Capture the cell that displays the provided text and extract its (X, Y) central coordinate. 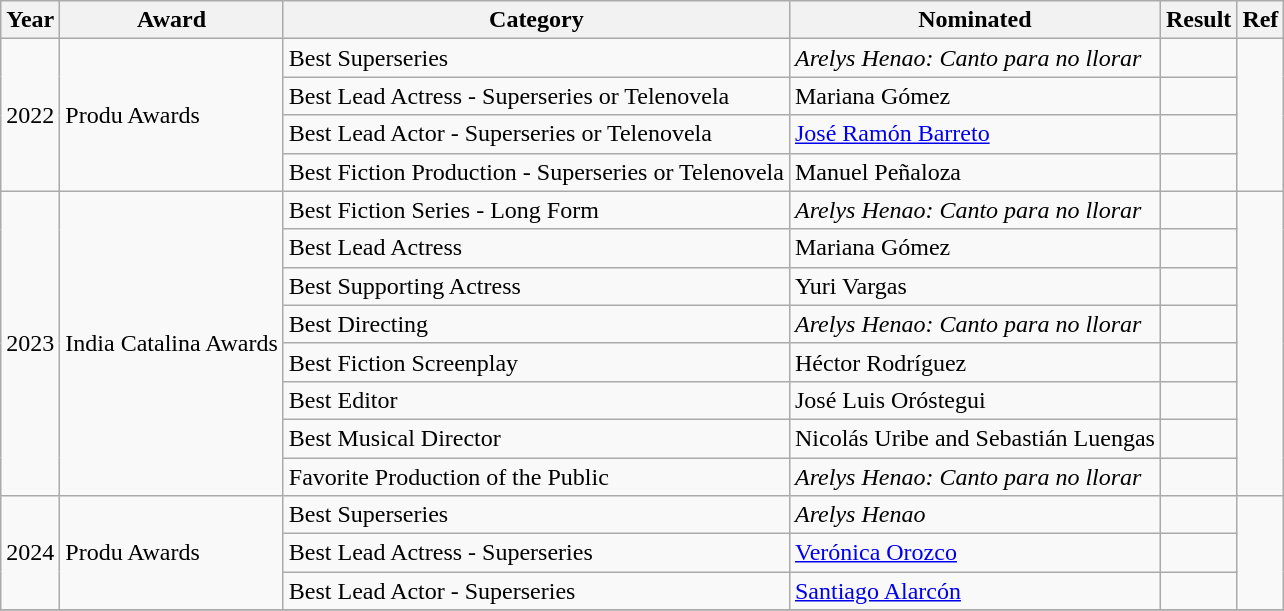
Manuel Peñaloza (974, 172)
Best Lead Actress - Superseries (536, 553)
India Catalina Awards (172, 343)
Best Lead Actor - Superseries or Telenovela (536, 134)
Best Directing (536, 324)
Best Editor (536, 400)
Best Fiction Production - Superseries or Telenovela (536, 172)
Result (1198, 20)
Best Lead Actor - Superseries (536, 591)
Arelys Henao (974, 515)
Yuri Vargas (974, 286)
José Ramón Barreto (974, 134)
Nominated (974, 20)
2023 (30, 343)
Award (172, 20)
Nicolás Uribe and Sebastián Luengas (974, 438)
Best Musical Director (536, 438)
2024 (30, 553)
2022 (30, 115)
Santiago Alarcón (974, 591)
Best Fiction Series - Long Form (536, 210)
Best Lead Actress (536, 248)
Héctor Rodríguez (974, 362)
Best Supporting Actress (536, 286)
Ref (1260, 20)
Best Lead Actress - Superseries or Telenovela (536, 96)
Year (30, 20)
Category (536, 20)
Favorite Production of the Public (536, 477)
Verónica Orozco (974, 553)
José Luis Oróstegui (974, 400)
Best Fiction Screenplay (536, 362)
